Extract the (X, Y) coordinate from the center of the cell holding the provided text.  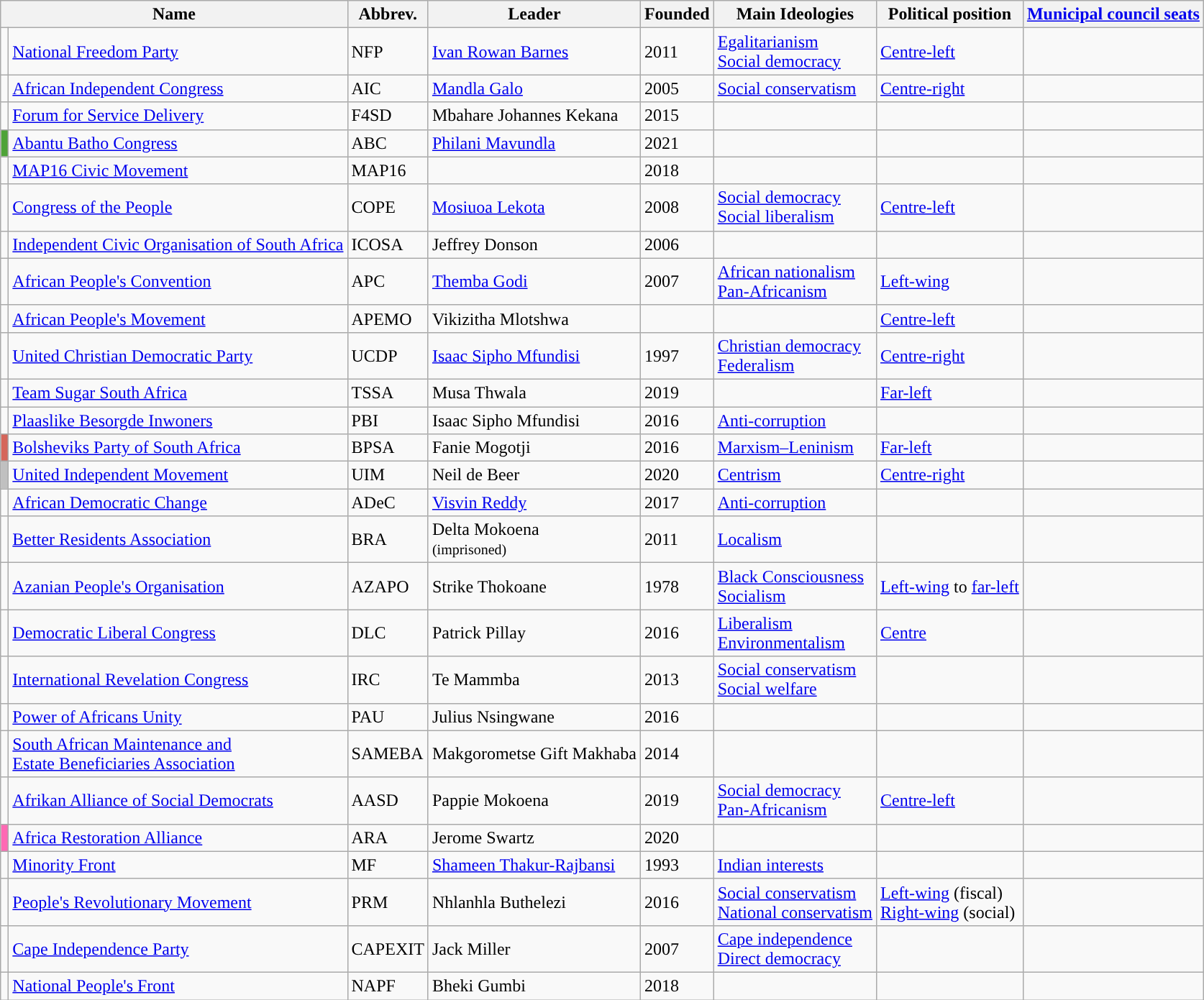
NAPF (388, 986)
PBI (388, 421)
Azanian People's Organisation (178, 587)
AASD (388, 801)
African Independent Congress (178, 88)
Themba Godi (534, 282)
Independent Civic Organisation of South Africa (178, 244)
2005 (677, 88)
South African Maintenance andEstate Beneficiaries Association (178, 753)
Te Mammba (534, 680)
UCDP (388, 355)
Municipal council seats (1113, 14)
National People's Front (178, 986)
Shameen Thakur-Rajbansi (534, 865)
2013 (677, 680)
Mosiuoa Lekota (534, 207)
National Freedom Party (178, 52)
Visvin Reddy (534, 503)
Christian democracyFederalism (795, 355)
Jerome Swartz (534, 838)
UIM (388, 475)
Neil de Beer (534, 475)
CAPEXIT (388, 949)
Patrick Pillay (534, 633)
Ivan Rowan Barnes (534, 52)
Mandla Galo (534, 88)
APEMO (388, 318)
Afrikan Alliance of Social Democrats (178, 801)
African Democratic Change (178, 503)
Democratic Liberal Congress (178, 633)
Founded (677, 14)
ABC (388, 143)
Delta Mokoena(imprisoned) (534, 539)
LiberalismEnvironmentalism (795, 633)
PRM (388, 902)
Cape independenceDirect democracy (795, 949)
Social democracySocial liberalism (795, 207)
MAP16 Civic Movement (178, 170)
PAU (388, 717)
Black ConsciousnessSocialism (795, 587)
African People's Convention (178, 282)
IRC (388, 680)
1978 (677, 587)
Team Sugar South Africa (178, 393)
ICOSA (388, 244)
Political position (949, 14)
Minority Front (178, 865)
Plaaslike Besorgde Inwoners (178, 421)
Power of Africans Unity (178, 717)
Centre (949, 633)
Julius Nsingwane (534, 717)
Cape Independence Party (178, 949)
Musa Thwala (534, 393)
Fanie Mogotji (534, 448)
Vikizitha Mlotshwa (534, 318)
Social conservatismSocial welfare (795, 680)
Jeffrey Donson (534, 244)
2006 (677, 244)
2017 (677, 503)
2008 (677, 207)
Main Ideologies (795, 14)
Mbahare Johannes Kekana (534, 116)
Localism (795, 539)
TSSA (388, 393)
AIC (388, 88)
2021 (677, 143)
Centrism (795, 475)
SAMEBA (388, 753)
Left-wing (949, 282)
2015 (677, 116)
COPE (388, 207)
Social conservatismNational conservatism (795, 902)
ADeC (388, 503)
United Christian Democratic Party (178, 355)
Philani Mavundla (534, 143)
Indian interests (795, 865)
Forum for Service Delivery (178, 116)
International Revelation Congress (178, 680)
NFP (388, 52)
APC (388, 282)
Left-wing (fiscal)Right-wing (social) (949, 902)
Name (174, 14)
African People's Movement (178, 318)
Social democracyPan-Africanism (795, 801)
People's Revolutionary Movement (178, 902)
Makgorometse Gift Makhaba (534, 753)
F4SD (388, 116)
Abantu Batho Congress (178, 143)
United Independent Movement (178, 475)
2014 (677, 753)
Congress of the People (178, 207)
African nationalismPan-Africanism (795, 282)
Marxism–Leninism (795, 448)
MAP16 (388, 170)
EgalitarianismSocial democracy (795, 52)
Abbrev. (388, 14)
Nhlanhla Buthelezi (534, 902)
Bolsheviks Party of South Africa (178, 448)
Pappie Mokoena (534, 801)
AZAPO (388, 587)
MF (388, 865)
Social conservatism (795, 88)
Better Residents Association (178, 539)
Bheki Gumbi (534, 986)
1993 (677, 865)
ARA (388, 838)
Left-wing to far-left (949, 587)
DLC (388, 633)
1997 (677, 355)
Leader (534, 14)
Jack Miller (534, 949)
BPSA (388, 448)
Africa Restoration Alliance (178, 838)
Strike Thokoane (534, 587)
BRA (388, 539)
